Return the (X, Y) coordinate for the center point of the cell that contains the specified text.  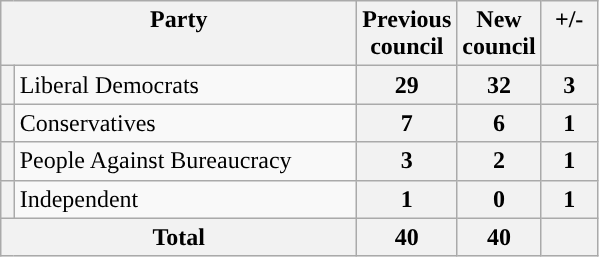
2 (499, 161)
29 (407, 85)
Conservatives (186, 123)
Independent (186, 199)
Total (179, 237)
Previous council (407, 34)
People Against Bureaucracy (186, 161)
Party (179, 34)
+/- (569, 34)
32 (499, 85)
6 (499, 123)
7 (407, 123)
0 (499, 199)
New council (499, 34)
Liberal Democrats (186, 85)
